Detect which cell encompasses the target text, then output its [x, y] center coordinate. 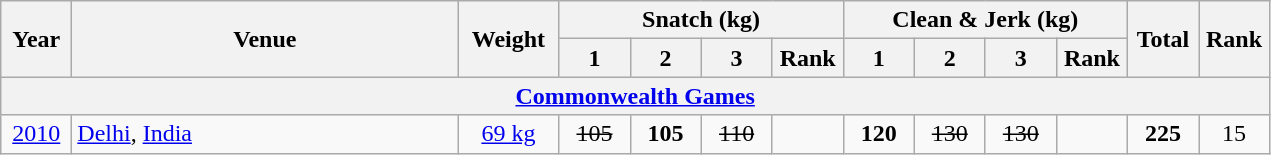
Clean & Jerk (kg) [985, 20]
Total [1162, 39]
225 [1162, 134]
Snatch (kg) [701, 20]
Weight [508, 39]
Commonwealth Games [636, 96]
2010 [36, 134]
15 [1234, 134]
69 kg [508, 134]
Delhi, India [265, 134]
Venue [265, 39]
110 [736, 134]
120 [878, 134]
Year [36, 39]
